Provide the [X, Y] coordinate of the cell's center where the given text is located.  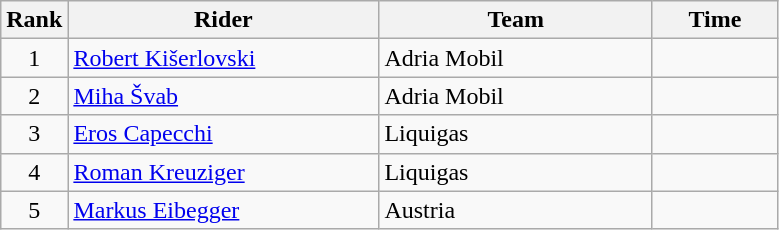
2 [34, 96]
Miha Švab [224, 96]
Rider [224, 20]
1 [34, 58]
Time [714, 20]
Robert Kišerlovski [224, 58]
Rank [34, 20]
Roman Kreuziger [224, 172]
4 [34, 172]
5 [34, 210]
Markus Eibegger [224, 210]
Austria [516, 210]
Eros Capecchi [224, 134]
3 [34, 134]
Team [516, 20]
